Provide the [x, y] coordinate of the cell's center where the given text is located.  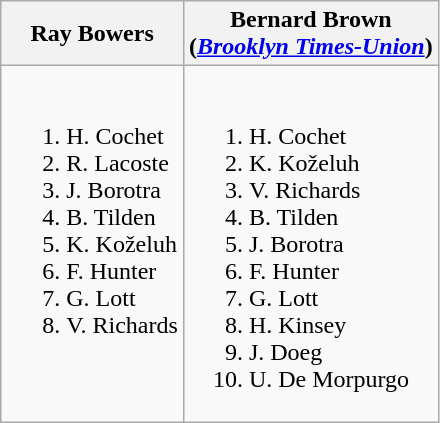
H. Cochet K. Koželuh V. Richards B. Tilden J. Borotra F. Hunter G. Lott H. Kinsey J. Doeg U. De Morpurgo [310, 244]
Ray Bowers [92, 34]
Bernard Brown(Brooklyn Times-Union) [310, 34]
H. Cochet R. Lacoste J. Borotra B. Tilden K. Koželuh F. Hunter G. Lott V. Richards [92, 244]
